Locate the cell with the specified text and output its (X, Y) center coordinate. 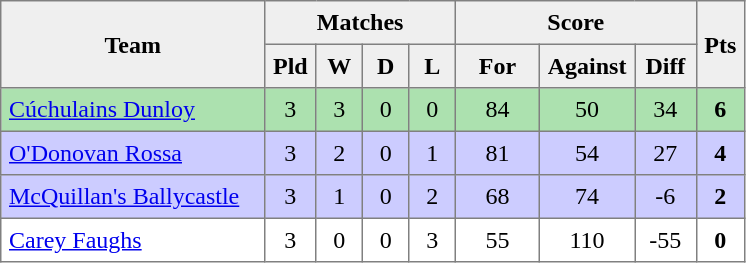
O'Donovan Rossa (133, 153)
74 (586, 197)
110 (586, 240)
Against (586, 66)
Pts (720, 44)
54 (586, 153)
D (385, 66)
L (432, 66)
Matches (360, 23)
Pld (290, 66)
50 (586, 110)
Cúchulains Dunloy (133, 110)
Diff (666, 66)
4 (720, 153)
68 (497, 197)
27 (666, 153)
-6 (666, 197)
6 (720, 110)
81 (497, 153)
Team (133, 44)
McQuillan's Ballycastle (133, 197)
W (339, 66)
For (497, 66)
-55 (666, 240)
55 (497, 240)
Carey Faughs (133, 240)
84 (497, 110)
Score (576, 23)
34 (666, 110)
